Identify which cell holds the provided text, then report its [X, Y] central coordinate. 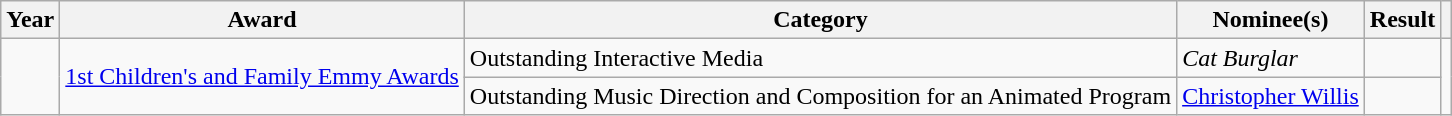
Award [262, 20]
Christopher Willis [1271, 96]
Outstanding Music Direction and Composition for an Animated Program [820, 96]
Outstanding Interactive Media [820, 58]
1st Children's and Family Emmy Awards [262, 77]
Cat Burglar [1271, 58]
Result [1402, 20]
Category [820, 20]
Nominee(s) [1271, 20]
Year [30, 20]
